Scan for the cell matching the given text and deliver its [X, Y] coordinate at center. 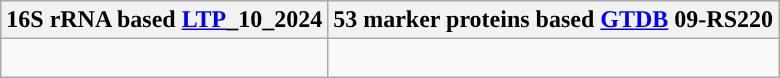
53 marker proteins based GTDB 09-RS220 [554, 20]
16S rRNA based LTP_10_2024 [164, 20]
